Capture the cell that displays the provided text and extract its (X, Y) central coordinate. 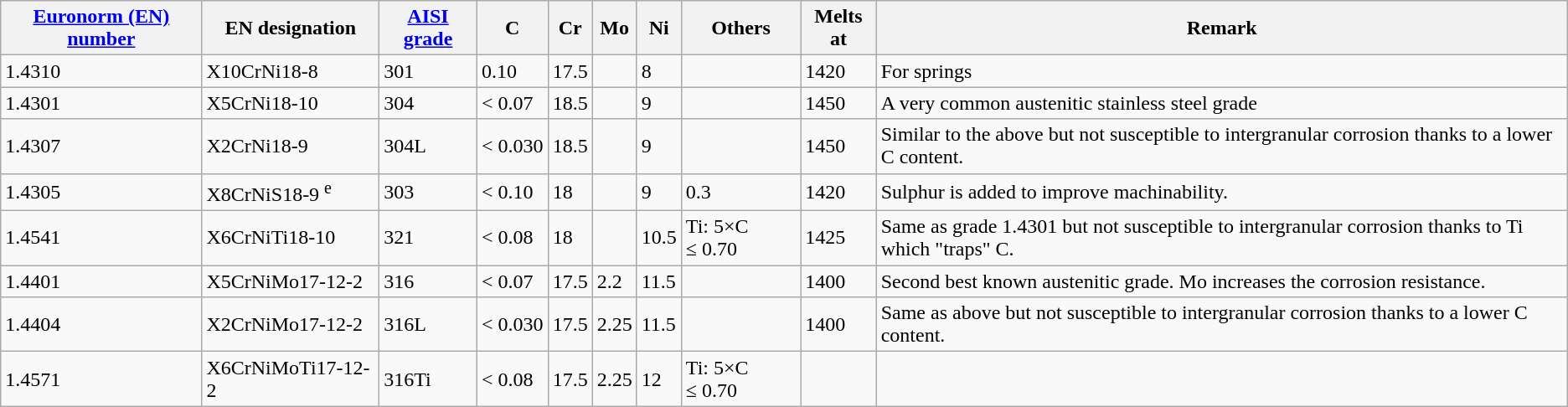
1.4307 (101, 146)
304 (429, 103)
Second best known austenitic grade. Mo increases the corrosion resistance. (1221, 281)
For springs (1221, 71)
Sulphur is added to improve machinability. (1221, 193)
1425 (838, 238)
EN designation (291, 28)
12 (658, 379)
303 (429, 193)
Mo (615, 28)
316Ti (429, 379)
< 0.10 (513, 193)
X8CrNiS18-9 e (291, 193)
0.3 (740, 193)
Remark (1221, 28)
X5CrNiMo17-12-2 (291, 281)
316L (429, 325)
1.4571 (101, 379)
X2CrNi18-9 (291, 146)
2.2 (615, 281)
1.4301 (101, 103)
1.4404 (101, 325)
1.4401 (101, 281)
C (513, 28)
X6CrNiTi18-10 (291, 238)
321 (429, 238)
AISI grade (429, 28)
X5CrNi18-10 (291, 103)
Same as grade 1.4301 but not susceptible to intergranular corrosion thanks to Ti which "traps" C. (1221, 238)
Melts at (838, 28)
X6CrNiMoTi17-12-2 (291, 379)
Ni (658, 28)
1.4541 (101, 238)
Euronorm (EN) number (101, 28)
X10CrNi18-8 (291, 71)
301 (429, 71)
Same as above but not susceptible to intergranular corrosion thanks to a lower C content. (1221, 325)
Cr (570, 28)
8 (658, 71)
A very common austenitic stainless steel grade (1221, 103)
1.4310 (101, 71)
10.5 (658, 238)
X2CrNiMo17-12-2 (291, 325)
316 (429, 281)
0.10 (513, 71)
304L (429, 146)
1.4305 (101, 193)
Similar to the above but not susceptible to intergranular corrosion thanks to a lower C content. (1221, 146)
Others (740, 28)
